Provide the (X, Y) coordinate of the cell's center where the given text is located.  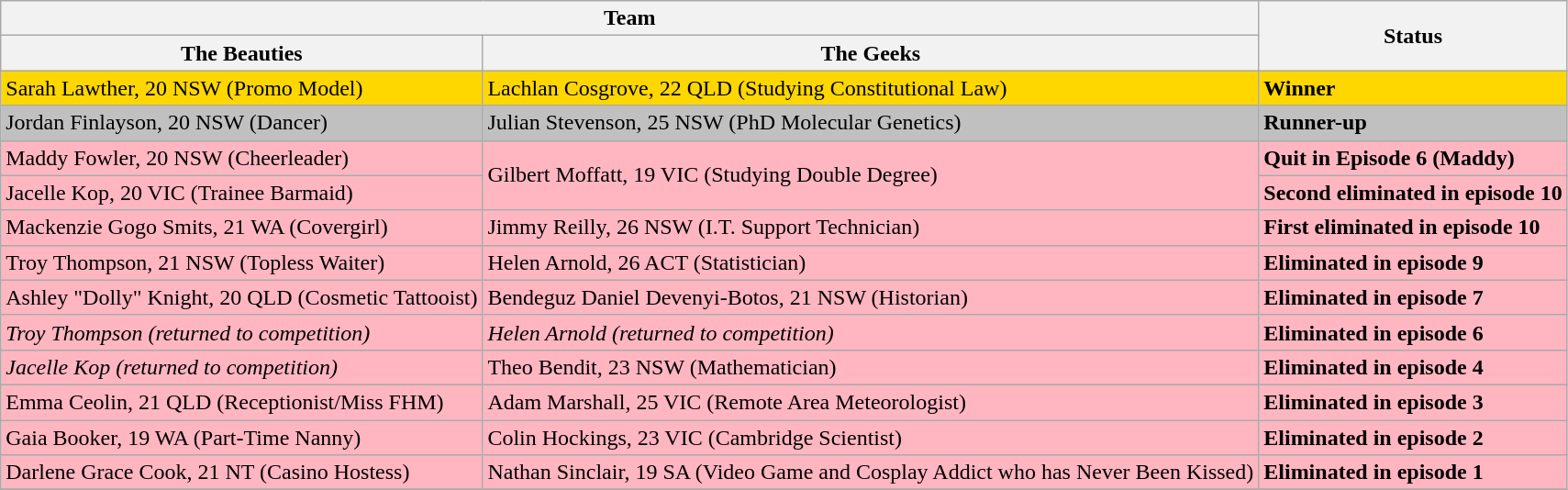
First eliminated in episode 10 (1413, 228)
Troy Thompson (returned to competition) (242, 332)
Maddy Fowler, 20 NSW (Cheerleader) (242, 158)
Nathan Sinclair, 19 SA (Video Game and Cosplay Addict who has Never Been Kissed) (871, 473)
Ashley "Dolly" Knight, 20 QLD (Cosmetic Tattooist) (242, 297)
Bendeguz Daniel Devenyi-Botos, 21 NSW (Historian) (871, 297)
Team (629, 18)
Sarah Lawther, 20 NSW (Promo Model) (242, 88)
Helen Arnold (returned to competition) (871, 332)
Julian Stevenson, 25 NSW (PhD Molecular Genetics) (871, 123)
Gaia Booker, 19 WA (Part-Time Nanny) (242, 438)
Eliminated in episode 1 (1413, 473)
Helen Arnold, 26 ACT (Statistician) (871, 262)
Emma Ceolin, 21 QLD (Receptionist/Miss FHM) (242, 402)
Colin Hockings, 23 VIC (Cambridge Scientist) (871, 438)
Troy Thompson, 21 NSW (Topless Waiter) (242, 262)
Mackenzie Gogo Smits, 21 WA (Covergirl) (242, 228)
Eliminated in episode 6 (1413, 332)
Jordan Finlayson, 20 NSW (Dancer) (242, 123)
Eliminated in episode 7 (1413, 297)
Status (1413, 36)
Eliminated in episode 3 (1413, 402)
Theo Bendit, 23 NSW (Mathematician) (871, 367)
Gilbert Moffatt, 19 VIC (Studying Double Degree) (871, 175)
Darlene Grace Cook, 21 NT (Casino Hostess) (242, 473)
Eliminated in episode 2 (1413, 438)
Jacelle Kop, 20 VIC (Trainee Barmaid) (242, 193)
Quit in Episode 6 (Maddy) (1413, 158)
Eliminated in episode 9 (1413, 262)
Runner-up (1413, 123)
Adam Marshall, 25 VIC (Remote Area Meteorologist) (871, 402)
Second eliminated in episode 10 (1413, 193)
Jacelle Kop (returned to competition) (242, 367)
Eliminated in episode 4 (1413, 367)
The Beauties (242, 53)
Lachlan Cosgrove, 22 QLD (Studying Constitutional Law) (871, 88)
The Geeks (871, 53)
Jimmy Reilly, 26 NSW (I.T. Support Technician) (871, 228)
Winner (1413, 88)
